Output the (X, Y) coordinate of the center of the cell containing the given text.  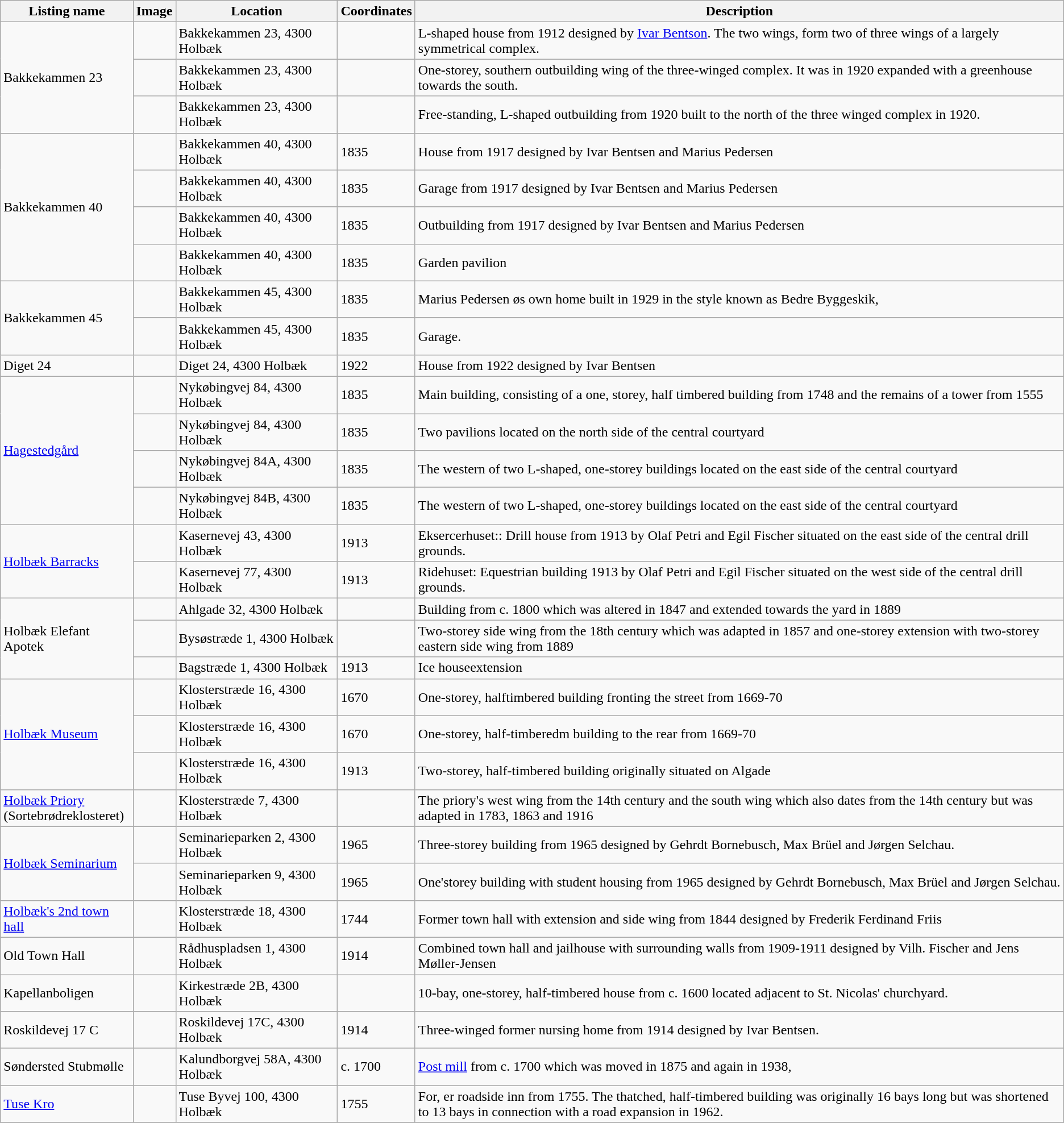
Ahlgade 32, 4300 Holbæk (257, 609)
Old Town Hall (67, 956)
Holbæk Barracks (67, 561)
Kalundborgvej 58A, 4300 Holbæk (257, 1067)
Hagestedgård (67, 450)
Image (155, 11)
Garage from 1917 designed by Ivar Bentsen and Marius Pedersen (739, 189)
The priory's west wing from the 14th century and the south wing which also dates from the 14th century but was adapted in 1783, 1863 and 1916 (739, 808)
Bakkekammen 40 (67, 207)
Holbæk Priory (Sortebrødreklosteret) (67, 808)
One-storey, half-timberedm building to the rear from 1669-70 (739, 734)
Marius Pedersen øs own home built in 1929 in the style known as Bedre Byggeskik, (739, 299)
One-storey, southern outbuilding wing of the three-winged complex. It was in 1920 expanded with a greenhouse towards the south. (739, 77)
1744 (376, 918)
Bagstræde 1, 4300 Holbæk (257, 668)
1922 (376, 365)
Bysøstræde 1, 4300 Holbæk (257, 639)
Holbæk Elefant Apotek (67, 639)
Kirkestræde 2B, 4300 Holbæk (257, 992)
Bakkekammen 45 (67, 318)
Ice houseextension (739, 668)
Listing name (67, 11)
Roskildevej 17C, 4300 Holbæk (257, 1030)
Seminarieparken 2, 4300 Holbæk (257, 845)
One'storey building with student housing from 1965 designed by Gehrdt Bornebusch, Max Brüel and Jørgen Selchau. (739, 882)
Klosterstræde 18, 4300 Holbæk (257, 918)
Seminarieparken 9, 4300 Holbæk (257, 882)
Diget 24 (67, 365)
Holbæk Museum (67, 734)
Garage. (739, 336)
Klosterstræde 7, 4300 Holbæk (257, 808)
Combined town hall and jailhouse with surrounding walls from 1909-1911 designed by Vilh. Fischer and Jens Møller-Jensen (739, 956)
Kapellanboligen (67, 992)
Coordinates (376, 11)
Two-storey, half-timbered building originally situated on Algade (739, 771)
c. 1700 (376, 1067)
Two-storey side wing from the 18th century which was adapted in 1857 and one-storey extension with two-storey eastern side wing from 1889 (739, 639)
House from 1922 designed by Ivar Bentsen (739, 365)
Tuse Byvej 100, 4300 Holbæk (257, 1104)
House from 1917 designed by Ivar Bentsen and Marius Pedersen (739, 151)
Description (739, 11)
Holbæk's 2nd town hall (67, 918)
Diget 24, 4300 Holbæk (257, 365)
1755 (376, 1104)
10-bay, one-storey, half-timbered house from c. 1600 located adjacent to St. Nicolas' churchyard. (739, 992)
One-storey, halftimbered building fronting the street from 1669-70 (739, 697)
Free-standing, L-shaped outbuilding from 1920 built to the north of the three winged complex in 1920. (739, 115)
Former town hall with extension and side wing from 1844 designed by Frederik Ferdinand Friis (739, 918)
Ridehuset: Equestrian building 1913 by Olaf Petri and Egil Fischer situated on the west side of the central drill grounds. (739, 580)
Garden pavilion (739, 263)
Eksercerhuset:: Drill house from 1913 by Olaf Petri and Egil Fischer situated on the east side of the central drill grounds. (739, 543)
Roskildevej 17 C (67, 1030)
Søndersted Stubmølle (67, 1067)
L-shaped house from 1912 designed by Ivar Bentson. The two wings, form two of three wings of a largely symmetrical complex. (739, 41)
Location (257, 11)
Three-winged former nursing home from 1914 designed by Ivar Bentsen. (739, 1030)
Main building, consisting of a one, storey, half timbered building from 1748 and the remains of a tower from 1555 (739, 394)
Outbuilding from 1917 designed by Ivar Bentsen and Marius Pedersen (739, 225)
Rådhuspladsen 1, 4300 Holbæk (257, 956)
Kasernevej 77, 4300 Holbæk (257, 580)
Post mill from c. 1700 which was moved in 1875 and again in 1938, (739, 1067)
Tuse Kro (67, 1104)
Nykøbingvej 84B, 4300 Holbæk (257, 506)
Kasernevej 43, 4300 Holbæk (257, 543)
Nykøbingvej 84A, 4300 Holbæk (257, 469)
Holbæk Seminarium (67, 863)
Two pavilions located on the north side of the central courtyard (739, 432)
Bakkekammen 23 (67, 77)
Three-storey building from 1965 designed by Gehrdt Bornebusch, Max Brüel and Jørgen Selchau. (739, 845)
Building from c. 1800 which was altered in 1847 and extended towards the yard in 1889 (739, 609)
